Identify which cell holds the provided text, then report its (x, y) central coordinate. 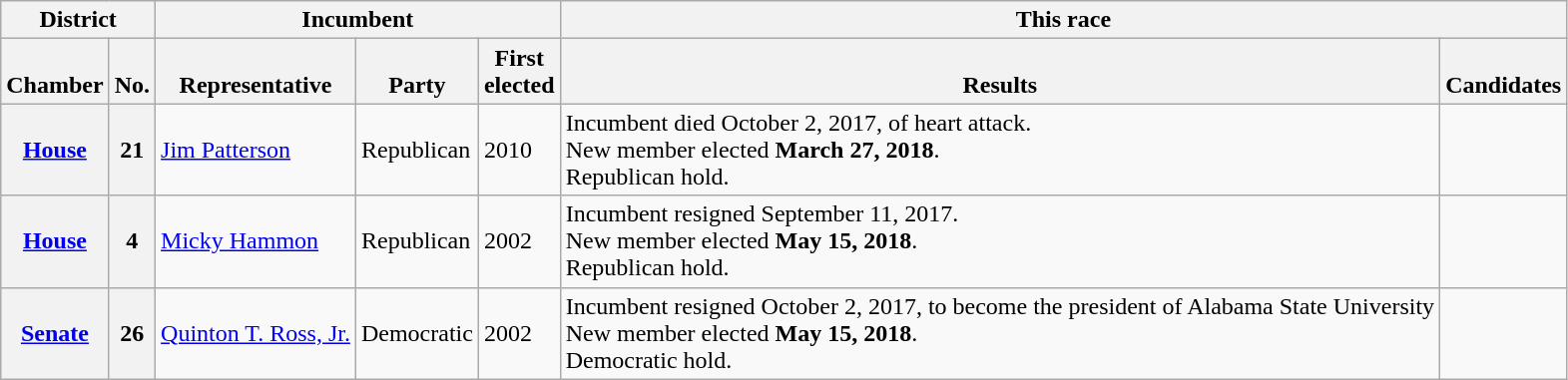
Incumbent died October 2, 2017, of heart attack.New member elected March 27, 2018.Republican hold. (1000, 150)
4 (132, 241)
Micky Hammon (256, 241)
Chamber (55, 72)
Quinton T. Ross, Jr. (256, 333)
Candidates (1503, 72)
Senate (55, 333)
District (78, 20)
Democratic (417, 333)
Incumbent resigned October 2, 2017, to become the president of Alabama State University New member elected May 15, 2018.Democratic hold. (1000, 333)
Incumbent (358, 20)
This race (1064, 20)
26 (132, 333)
Representative (256, 72)
21 (132, 150)
Firstelected (519, 72)
Results (1000, 72)
2010 (519, 150)
Incumbent resigned September 11, 2017.New member elected May 15, 2018.Republican hold. (1000, 241)
Jim Patterson (256, 150)
No. (132, 72)
Party (417, 72)
